For the text-containing cell, return its midpoint in [X, Y] coordinate format. 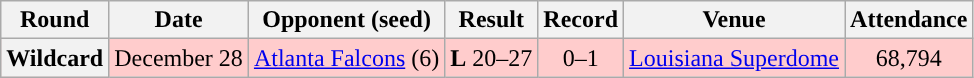
Round [55, 20]
Attendance [909, 20]
Date [179, 20]
Result [492, 20]
December 28 [179, 58]
68,794 [909, 58]
Wildcard [55, 58]
Atlanta Falcons (6) [346, 58]
Venue [734, 20]
0–1 [581, 58]
Louisiana Superdome [734, 58]
Record [581, 20]
L 20–27 [492, 58]
Opponent (seed) [346, 20]
